Search for the cell housing the specified text and yield its [X, Y] center coordinate. 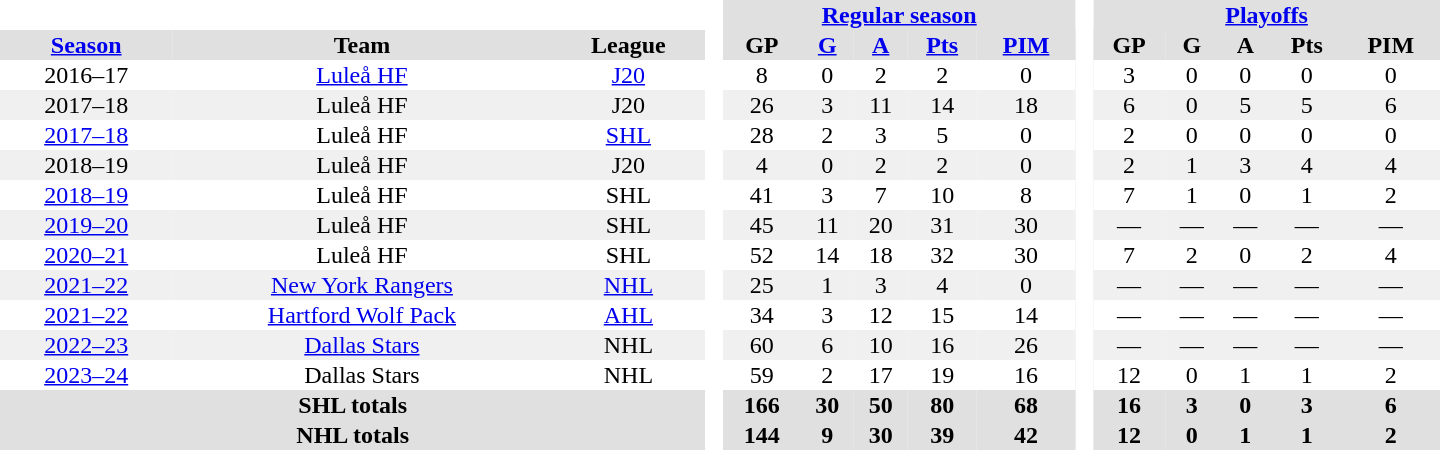
25 [762, 285]
34 [762, 315]
NHL totals [352, 435]
41 [762, 195]
68 [1026, 405]
42 [1026, 435]
AHL [628, 315]
15 [942, 315]
28 [762, 135]
166 [762, 405]
45 [762, 225]
New York Rangers [362, 285]
31 [942, 225]
Hartford Wolf Pack [362, 315]
60 [762, 345]
2019–20 [86, 225]
Team [362, 45]
Playoffs [1266, 15]
SHL totals [352, 405]
Regular season [899, 15]
2023–24 [86, 375]
32 [942, 255]
17 [881, 375]
9 [827, 435]
19 [942, 375]
2016–17 [86, 75]
20 [881, 225]
52 [762, 255]
League [628, 45]
50 [881, 405]
2020–21 [86, 255]
Season [86, 45]
59 [762, 375]
80 [942, 405]
39 [942, 435]
2022–23 [86, 345]
144 [762, 435]
